Return the (x, y) coordinate for the center point of the cell that contains the specified text.  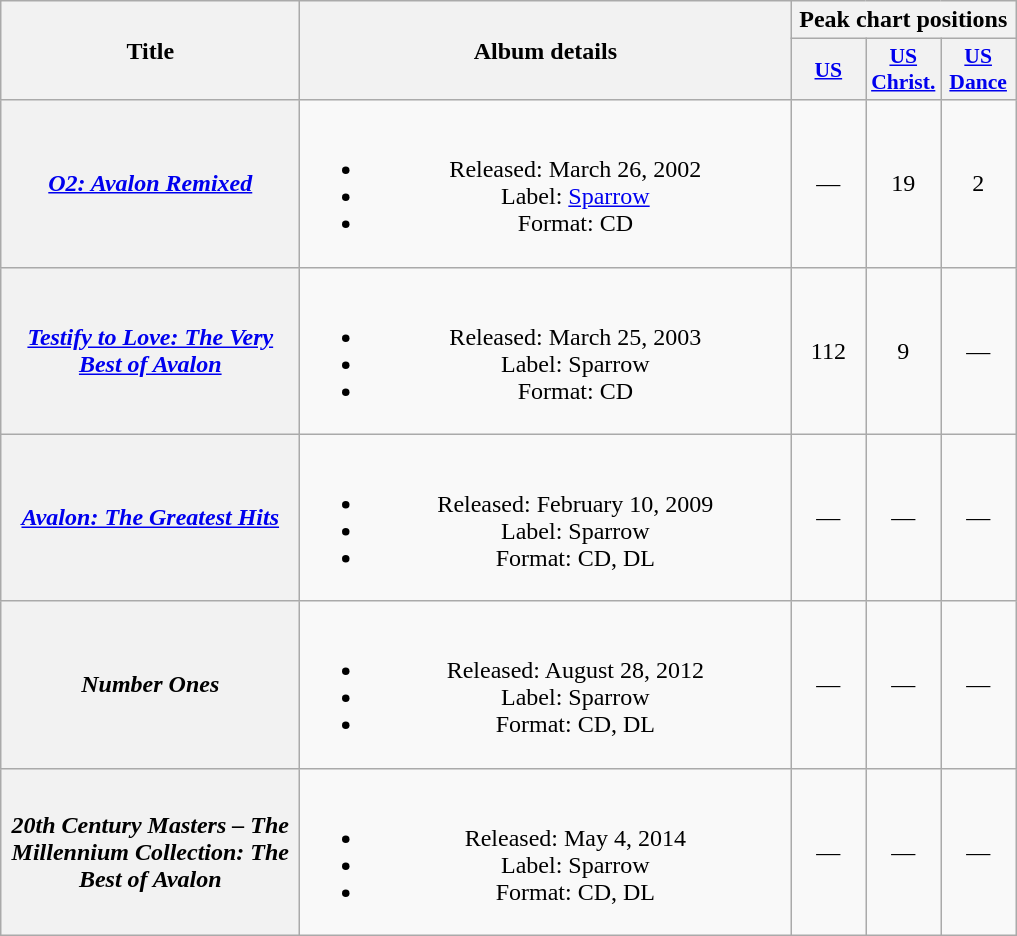
Avalon: The Greatest Hits (150, 518)
Released: August 28, 2012Label: SparrowFormat: CD, DL (546, 684)
US (828, 70)
O2: Avalon Remixed (150, 184)
USDance (978, 70)
Peak chart positions (904, 20)
Testify to Love: The Very Best of Avalon (150, 350)
Released: March 26, 2002Label: SparrowFormat: CD (546, 184)
Released: February 10, 2009Label: SparrowFormat: CD, DL (546, 518)
2 (978, 184)
Number Ones (150, 684)
Released: March 25, 2003Label: SparrowFormat: CD (546, 350)
9 (904, 350)
USChrist. (904, 70)
Released: May 4, 2014Label: SparrowFormat: CD, DL (546, 852)
20th Century Masters – The Millennium Collection: The Best of Avalon (150, 852)
112 (828, 350)
Title (150, 50)
19 (904, 184)
Album details (546, 50)
